Return (X, Y) of the center of cell containing provided text 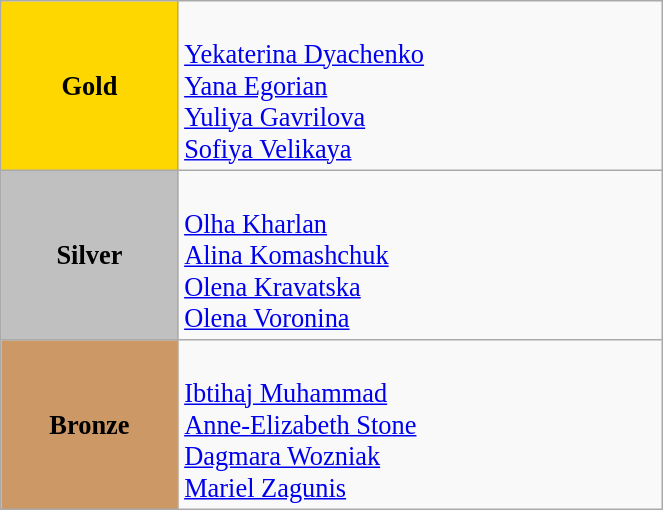
Ibtihaj MuhammadAnne-Elizabeth StoneDagmara WozniakMariel Zagunis (420, 424)
Bronze (90, 424)
Gold (90, 85)
Yekaterina DyachenkoYana EgorianYuliya GavrilovaSofiya Velikaya (420, 85)
Silver (90, 255)
Olha KharlanAlina KomashchukOlena KravatskaOlena Voronina (420, 255)
